Extract the [X, Y] coordinate from the center of the cell holding the provided text.  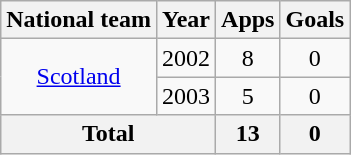
13 [248, 134]
Scotland [79, 77]
8 [248, 58]
5 [248, 96]
Total [108, 134]
National team [79, 20]
2002 [186, 58]
Apps [248, 20]
2003 [186, 96]
Year [186, 20]
Goals [315, 20]
